Identify which cell holds the provided text, then report its (x, y) central coordinate. 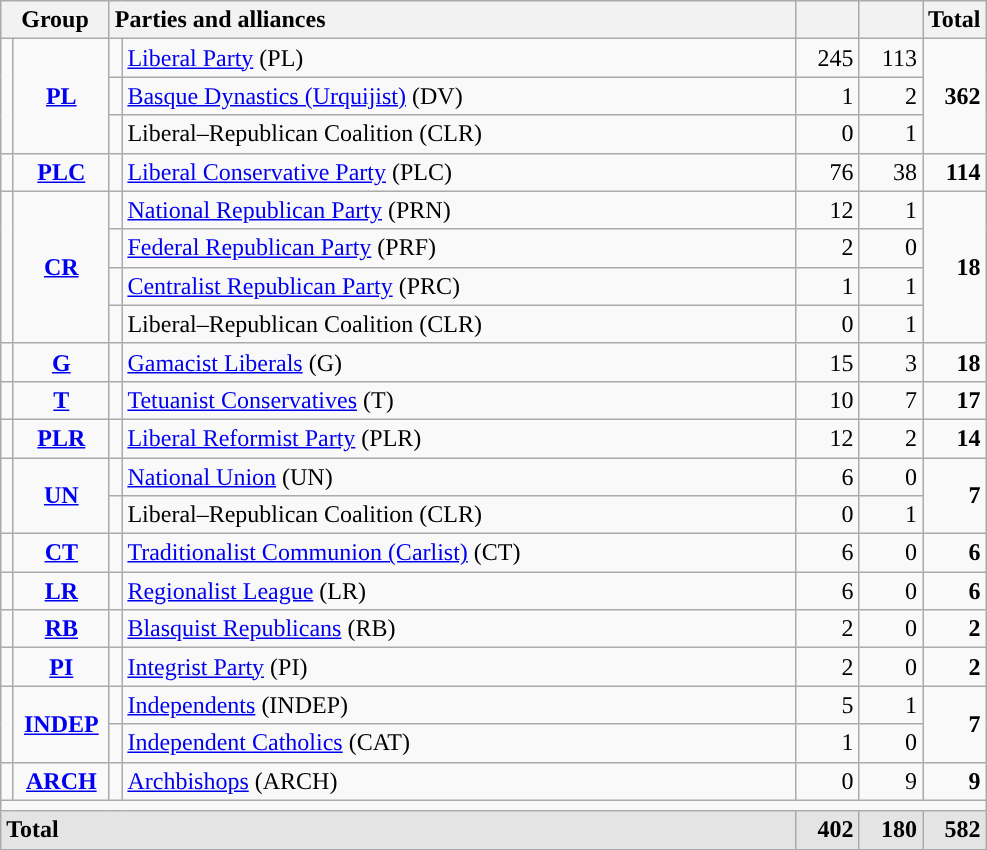
Liberal Conservative Party (PLC) (459, 172)
T (61, 400)
CT (61, 553)
LR (61, 591)
Centralist Republican Party (PRC) (459, 286)
Liberal Reformist Party (PLR) (459, 438)
National Republican Party (PRN) (459, 210)
Gamacist Liberals (G) (459, 362)
Archbishops (ARCH) (459, 781)
402 (827, 830)
362 (954, 96)
Group (56, 20)
14 (954, 438)
245 (827, 58)
Liberal Party (PL) (459, 58)
Independents (INDEP) (459, 705)
RB (61, 629)
ARCH (61, 781)
76 (827, 172)
PLR (61, 438)
Parties and alliances (452, 20)
G (61, 362)
3 (891, 362)
38 (891, 172)
Traditionalist Communion (Carlist) (CT) (459, 553)
Tetuanist Conservatives (T) (459, 400)
17 (954, 400)
PI (61, 667)
Integrist Party (PI) (459, 667)
CR (61, 267)
114 (954, 172)
Blasquist Republicans (RB) (459, 629)
Regionalist League (LR) (459, 591)
INDEP (61, 724)
180 (891, 830)
5 (827, 705)
National Union (UN) (459, 477)
Federal Republican Party (PRF) (459, 248)
15 (827, 362)
PLC (61, 172)
PL (61, 96)
Independent Catholics (CAT) (459, 743)
113 (891, 58)
Basque Dynastics (Urquijist) (DV) (459, 96)
582 (954, 830)
UN (61, 496)
10 (827, 400)
